Scan for the cell matching the given text and deliver its (x, y) coordinate at center. 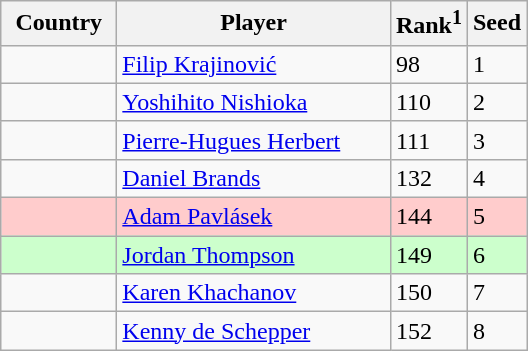
150 (428, 293)
Daniel Brands (254, 178)
111 (428, 140)
Rank1 (428, 24)
Seed (496, 24)
132 (428, 178)
Filip Krajinović (254, 64)
1 (496, 64)
3 (496, 140)
Player (254, 24)
8 (496, 331)
6 (496, 255)
110 (428, 102)
Yoshihito Nishioka (254, 102)
7 (496, 293)
Country (59, 24)
Karen Khachanov (254, 293)
149 (428, 255)
144 (428, 217)
Kenny de Schepper (254, 331)
152 (428, 331)
5 (496, 217)
2 (496, 102)
Jordan Thompson (254, 255)
Adam Pavlásek (254, 217)
Pierre-Hugues Herbert (254, 140)
4 (496, 178)
98 (428, 64)
